From the cell containing the given text, extract its center point as (X, Y) coordinate. 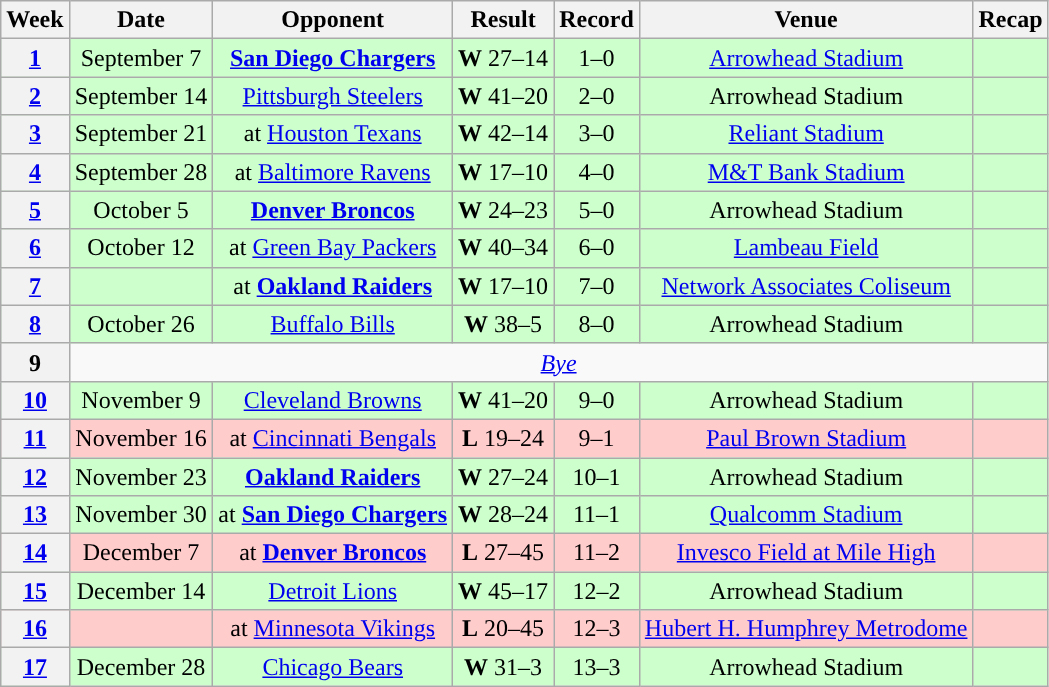
L 27–45 (504, 553)
October 5 (141, 210)
at San Diego Chargers (333, 515)
12 (35, 477)
October 26 (141, 324)
Date (141, 20)
6 (35, 248)
15 (35, 591)
W 27–24 (504, 477)
11–1 (597, 515)
1–0 (597, 58)
October 12 (141, 248)
Cleveland Browns (333, 400)
W 24–23 (504, 210)
M&T Bank Stadium (806, 172)
L 20–45 (504, 629)
Pittsburgh Steelers (333, 96)
2–0 (597, 96)
9–0 (597, 400)
9–1 (597, 438)
W 27–14 (504, 58)
W 45–17 (504, 591)
Record (597, 20)
8–0 (597, 324)
10–1 (597, 477)
Invesco Field at Mile High (806, 553)
Week (35, 20)
December 7 (141, 553)
13 (35, 515)
November 16 (141, 438)
9 (35, 362)
September 28 (141, 172)
Qualcomm Stadium (806, 515)
6–0 (597, 248)
2 (35, 96)
17 (35, 667)
November 9 (141, 400)
W 42–14 (504, 134)
11–2 (597, 553)
at Green Bay Packers (333, 248)
Result (504, 20)
L 19–24 (504, 438)
12–3 (597, 629)
at Minnesota Vikings (333, 629)
3–0 (597, 134)
San Diego Chargers (333, 58)
Buffalo Bills (333, 324)
September 21 (141, 134)
4 (35, 172)
Bye (558, 362)
Network Associates Coliseum (806, 286)
at Denver Broncos (333, 553)
7–0 (597, 286)
Venue (806, 20)
at Oakland Raiders (333, 286)
Hubert H. Humphrey Metrodome (806, 629)
Lambeau Field (806, 248)
16 (35, 629)
W 38–5 (504, 324)
Oakland Raiders (333, 477)
Recap (1010, 20)
at Cincinnati Bengals (333, 438)
Chicago Bears (333, 667)
10 (35, 400)
3 (35, 134)
Reliant Stadium (806, 134)
Paul Brown Stadium (806, 438)
5 (35, 210)
December 28 (141, 667)
Detroit Lions (333, 591)
September 14 (141, 96)
W 31–3 (504, 667)
September 7 (141, 58)
4–0 (597, 172)
1 (35, 58)
8 (35, 324)
December 14 (141, 591)
11 (35, 438)
November 30 (141, 515)
at Houston Texans (333, 134)
W 28–24 (504, 515)
14 (35, 553)
13–3 (597, 667)
5–0 (597, 210)
12–2 (597, 591)
Opponent (333, 20)
November 23 (141, 477)
W 40–34 (504, 248)
7 (35, 286)
Denver Broncos (333, 210)
at Baltimore Ravens (333, 172)
